Extract the [x, y] coordinate from the center of the cell holding the provided text.  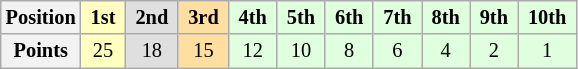
12 [253, 51]
4th [253, 17]
Position [41, 17]
15 [203, 51]
18 [152, 51]
Points [41, 51]
25 [104, 51]
2nd [152, 17]
4 [446, 51]
7th [397, 17]
6th [349, 17]
9th [494, 17]
1st [104, 17]
5th [301, 17]
3rd [203, 17]
6 [397, 51]
10th [547, 17]
1 [547, 51]
10 [301, 51]
2 [494, 51]
8th [446, 17]
8 [349, 51]
